Output the (X, Y) coordinate of the center of the cell containing the given text.  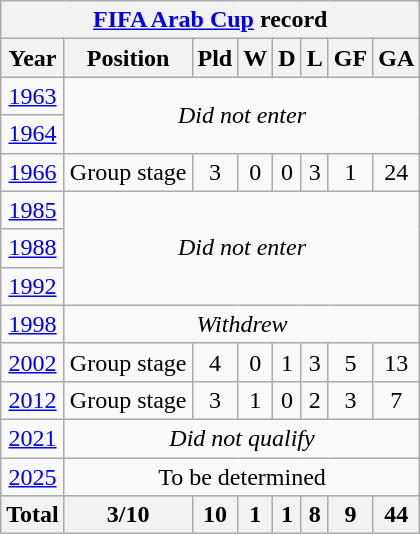
Pld (215, 58)
L (314, 58)
GF (350, 58)
1988 (33, 248)
To be determined (242, 477)
Total (33, 515)
2002 (33, 362)
2025 (33, 477)
GA (396, 58)
2 (314, 400)
1992 (33, 286)
1998 (33, 324)
Year (33, 58)
44 (396, 515)
FIFA Arab Cup record (210, 20)
1985 (33, 210)
3/10 (128, 515)
D (287, 58)
2021 (33, 438)
1963 (33, 96)
1964 (33, 134)
1966 (33, 172)
Withdrew (242, 324)
4 (215, 362)
13 (396, 362)
Position (128, 58)
Did not qualify (242, 438)
2012 (33, 400)
10 (215, 515)
24 (396, 172)
8 (314, 515)
9 (350, 515)
W (256, 58)
7 (396, 400)
5 (350, 362)
